Extract the (X, Y) coordinate from the center of the cell holding the provided text.  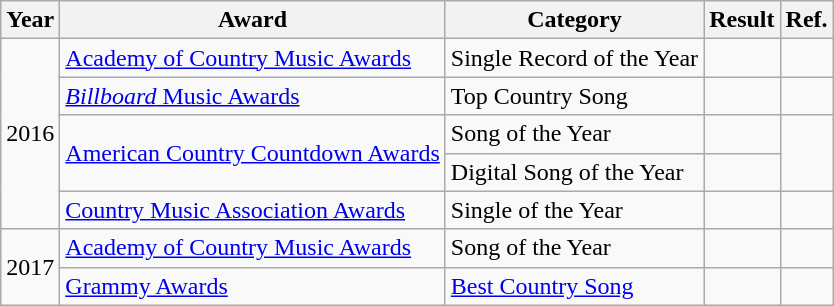
Year (30, 20)
Single of the Year (574, 210)
Digital Song of the Year (574, 172)
Best Country Song (574, 286)
Result (742, 20)
Country Music Association Awards (252, 210)
2016 (30, 134)
Billboard Music Awards (252, 96)
Award (252, 20)
American Country Countdown Awards (252, 153)
Category (574, 20)
Top Country Song (574, 96)
2017 (30, 267)
Single Record of the Year (574, 58)
Grammy Awards (252, 286)
Ref. (806, 20)
